Find where the given text appears and provide that cell's center as (x, y) coordinate. 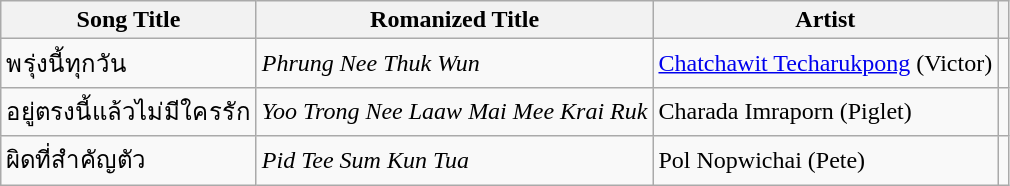
Yoo Trong Nee Laaw Mai Mee Krai Ruk (454, 112)
Charada Imraporn (Piglet) (826, 112)
Song Title (129, 20)
Pid Tee Sum Kun Tua (454, 160)
Romanized Title (454, 20)
พรุ่งนี้ทุกวัน (129, 64)
Chatchawit Techarukpong (Victor) (826, 64)
อยู่ตรงนี้แล้วไม่มีใครรัก (129, 112)
Artist (826, 20)
Phrung Nee Thuk Wun (454, 64)
ผิดที่สำคัญตัว (129, 160)
Pol Nopwichai (Pete) (826, 160)
